Extract the (X, Y) coordinate from the center of the cell holding the provided text.  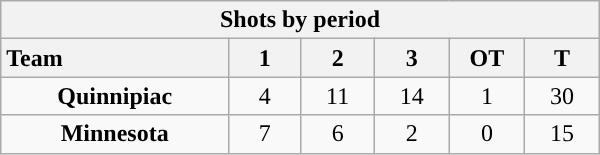
OT (487, 58)
15 (562, 134)
Minnesota (115, 134)
Quinnipiac (115, 96)
Shots by period (300, 20)
4 (265, 96)
Team (115, 58)
3 (412, 58)
T (562, 58)
7 (265, 134)
11 (338, 96)
14 (412, 96)
0 (487, 134)
6 (338, 134)
30 (562, 96)
